Scan for the cell matching the given text and deliver its (x, y) coordinate at center. 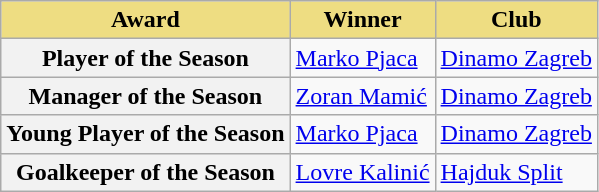
Zoran Mamić (362, 96)
Young Player of the Season (146, 134)
Lovre Kalinić (362, 172)
Goalkeeper of the Season (146, 172)
Winner (362, 20)
Club (516, 20)
Hajduk Split (516, 172)
Player of the Season (146, 58)
Manager of the Season (146, 96)
Award (146, 20)
